Pinpoint the cell where the given text exists, returning its (X, Y) midpoint coordinate. 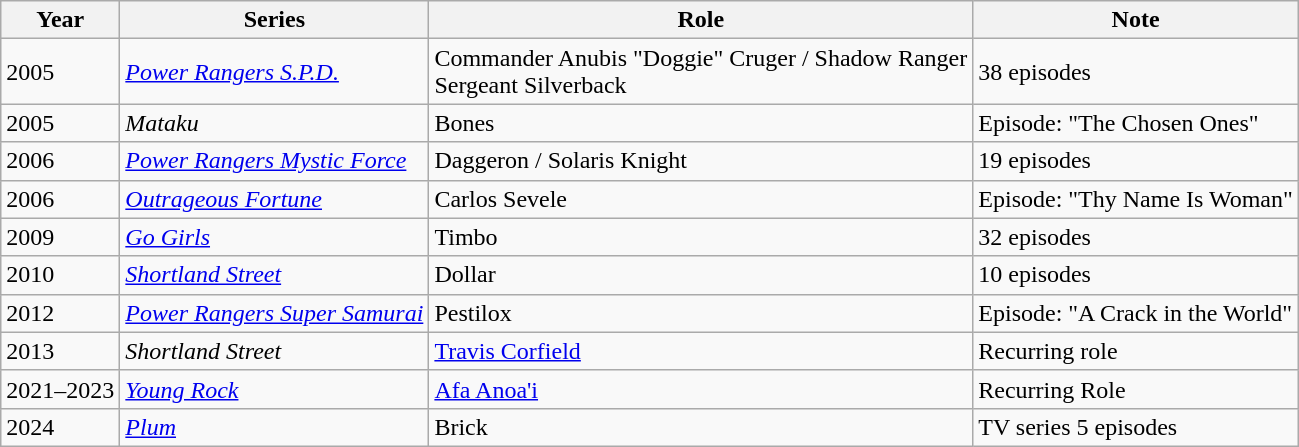
Power Rangers Super Samurai (274, 313)
Recurring Role (1136, 389)
Role (701, 20)
Commander Anubis "Doggie" Cruger / Shadow RangerSergeant Silverback (701, 72)
Young Rock (274, 389)
Afa Anoa'i (701, 389)
2021–2023 (60, 389)
Episode: "Thy Name Is Woman" (1136, 199)
Plum (274, 427)
Mataku (274, 123)
Dollar (701, 275)
Recurring role (1136, 351)
Travis Corfield (701, 351)
38 episodes (1136, 72)
Note (1136, 20)
TV series 5 episodes (1136, 427)
Timbo (701, 237)
Outrageous Fortune (274, 199)
10 episodes (1136, 275)
Power Rangers Mystic Force (274, 161)
19 episodes (1136, 161)
2024 (60, 427)
Carlos Sevele (701, 199)
32 episodes (1136, 237)
Episode: "The Chosen Ones" (1136, 123)
2010 (60, 275)
Brick (701, 427)
2009 (60, 237)
Year (60, 20)
Daggeron / Solaris Knight (701, 161)
Power Rangers S.P.D. (274, 72)
Series (274, 20)
Episode: "A Crack in the World" (1136, 313)
2013 (60, 351)
Pestilox (701, 313)
2012 (60, 313)
Go Girls (274, 237)
Bones (701, 123)
